Scan for the cell matching the given text and deliver its [X, Y] coordinate at center. 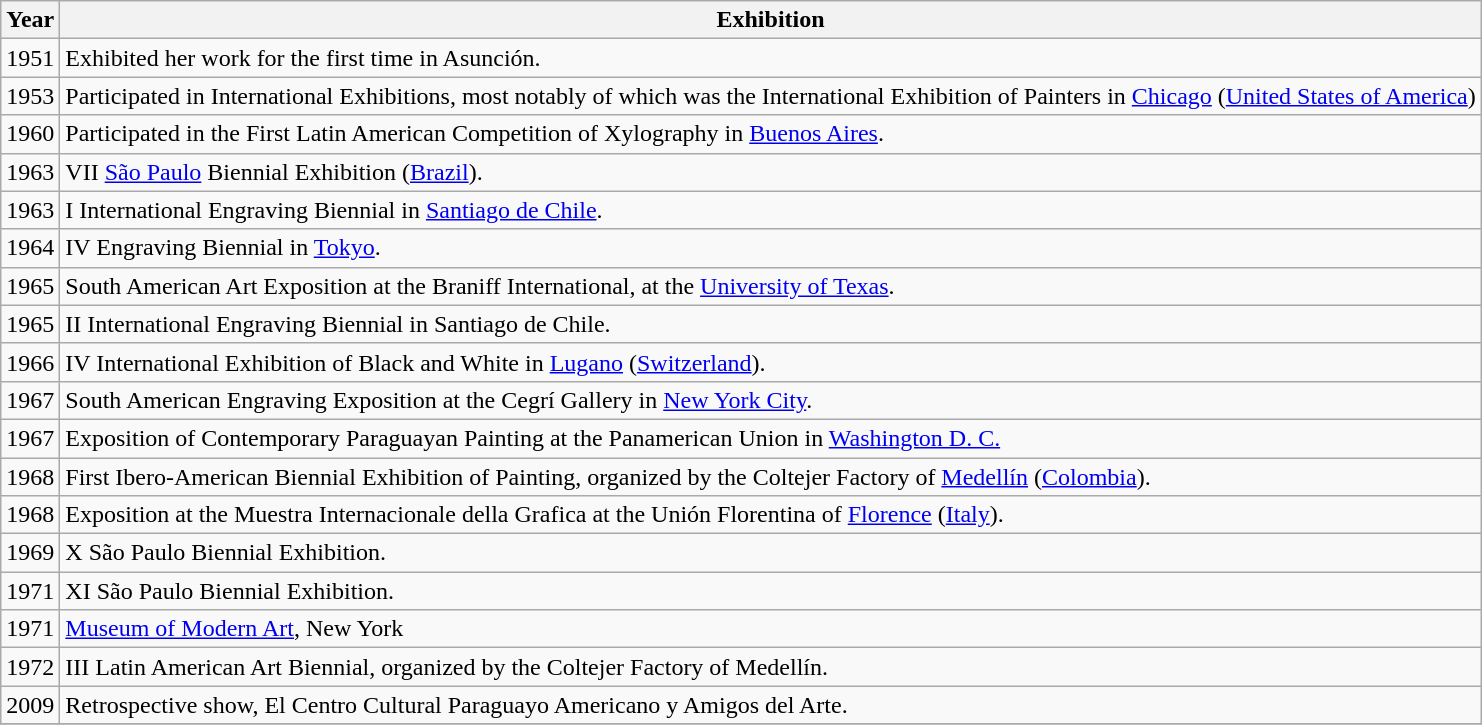
1972 [30, 667]
X São Paulo Biennial Exhibition. [770, 553]
1966 [30, 362]
XI São Paulo Biennial Exhibition. [770, 591]
South American Engraving Exposition at the Cegrí Gallery in New York City. [770, 400]
1953 [30, 96]
Retrospective show, El Centro Cultural Paraguayo Americano y Amigos del Arte. [770, 705]
1960 [30, 134]
IV Engraving Biennial in Tokyo. [770, 248]
South American Art Exposition at the Braniff International, at the University of Texas. [770, 286]
Exhibition [770, 20]
First Ibero-American Biennial Exhibition of Painting, organized by the Coltejer Factory of Medellín (Colombia). [770, 477]
Participated in International Exhibitions, most notably of which was the International Exhibition of Painters in Chicago (United States of America) [770, 96]
Exposition of Contemporary Paraguayan Painting at the Panamerican Union in Washington D. C. [770, 438]
VII São Paulo Biennial Exhibition (Brazil). [770, 172]
Participated in the First Latin American Competition of Xylography in Buenos Aires. [770, 134]
IV International Exhibition of Black and White in Lugano (Switzerland). [770, 362]
Exhibited her work for the first time in Asunción. [770, 58]
Year [30, 20]
Museum of Modern Art, New York [770, 629]
Exposition at the Muestra Internacionale della Grafica at the Unión Florentina of Florence (Italy). [770, 515]
1969 [30, 553]
II International Engraving Biennial in Santiago de Chile. [770, 324]
1951 [30, 58]
1964 [30, 248]
2009 [30, 705]
I International Engraving Biennial in Santiago de Chile. [770, 210]
III Latin American Art Biennial, organized by the Coltejer Factory of Medellín. [770, 667]
